Search for the cell housing the specified text and yield its (x, y) center coordinate. 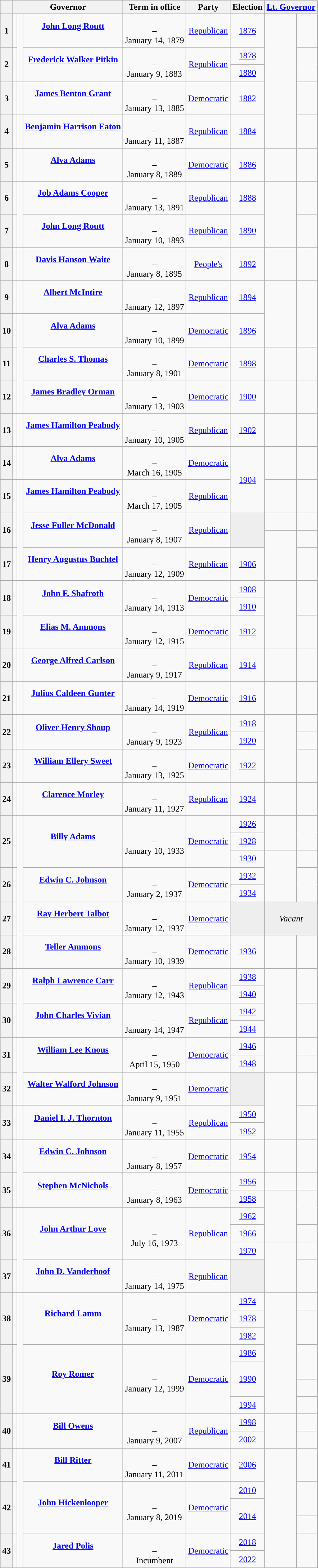
–January 8, 1901 (155, 363)
Richard Lamm (73, 1318)
Billy Adams (73, 841)
Frederick Walker Pitkin (73, 64)
4 (6, 131)
–January 9, 2007 (155, 1431)
Oliver Henry Shoup (73, 732)
37 (6, 1276)
John Arthur Love (73, 1233)
Ralph Lawrence Carr (73, 986)
1918 (247, 723)
–January 12, 1937 (155, 919)
–January 14, 1947 (155, 1020)
–January 12, 1999 (155, 1379)
5 (6, 165)
1966 (247, 1233)
23 (6, 766)
–January 10, 1905 (155, 430)
1900 (247, 397)
James Benton Grant (73, 98)
1940 (247, 994)
Job Adams Cooper (73, 198)
–January 9, 1923 (155, 732)
1974 (247, 1301)
1904 (247, 480)
24 (6, 799)
–January 11, 1887 (155, 131)
33 (6, 1122)
29 (6, 986)
2010 (247, 1490)
–January 14, 1879 (155, 31)
Stephen McNichols (73, 1190)
Walter Walford Johnson (73, 1089)
1898 (247, 363)
1952 (247, 1131)
Jared Polis (73, 1550)
10 (6, 330)
–January 8, 1907 (155, 530)
40 (6, 1431)
–January 12, 1909 (155, 564)
1902 (247, 430)
–January 2, 1937 (155, 885)
Bill Owens (73, 1431)
Albert McIntire (73, 297)
35 (6, 1190)
3 (6, 98)
1878 (247, 56)
Davis Hanson Waite (73, 264)
–January 9, 1883 (155, 64)
–January 11, 1927 (155, 799)
–January 14, 1919 (155, 698)
7 (6, 231)
George Alfred Carlson (73, 665)
1884 (247, 131)
1932 (247, 876)
John Hickenlooper (73, 1507)
1922 (247, 766)
1978 (247, 1318)
–January 13, 1885 (155, 98)
–January 10, 1893 (155, 231)
1912 (247, 632)
1924 (247, 799)
–Incumbent (155, 1550)
1906 (247, 564)
1986 (247, 1353)
John D. Vanderhoof (73, 1276)
1880 (247, 73)
18 (6, 598)
17 (6, 564)
19 (6, 632)
Party (208, 7)
43 (6, 1550)
James Bradley Orman (73, 397)
1990 (247, 1379)
1962 (247, 1216)
21 (6, 698)
31 (6, 1055)
Election (247, 7)
20 (6, 665)
1938 (247, 977)
1950 (247, 1114)
–July 16, 1973 (155, 1233)
John F. Shafroth (73, 598)
–January 8, 1895 (155, 264)
–January 9, 1917 (155, 665)
William Lee Knous (73, 1055)
–January 13, 1903 (155, 397)
Benjamin Harrison Eaton (73, 131)
25 (6, 841)
–January 11, 2011 (155, 1465)
1934 (247, 893)
Daniel I. J. Thornton (73, 1122)
Vacant (291, 919)
–January 12, 1915 (155, 632)
8 (6, 264)
John Charles Vivian (73, 1020)
–January 13, 1925 (155, 766)
41 (6, 1465)
2014 (247, 1516)
1926 (247, 824)
William Ellery Sweet (73, 766)
15 (6, 496)
11 (6, 363)
Jesse Fuller McDonald (73, 530)
Term in office (155, 7)
12 (6, 397)
People's (208, 264)
1896 (247, 330)
1892 (247, 264)
1876 (247, 31)
–January 12, 1943 (155, 986)
27 (6, 919)
2 (6, 64)
–January 9, 1951 (155, 1089)
42 (6, 1507)
32 (6, 1089)
–April 15, 1950 (155, 1055)
1930 (247, 859)
6 (6, 198)
1944 (247, 1029)
–January 8, 2019 (155, 1507)
39 (6, 1379)
1888 (247, 198)
Bill Ritter (73, 1465)
28 (6, 952)
1886 (247, 165)
2022 (247, 1559)
1948 (247, 1063)
1998 (247, 1422)
1954 (247, 1156)
Ray Herbert Talbot (73, 919)
–January 12, 1897 (155, 297)
1994 (247, 1405)
–January 8, 1889 (155, 165)
30 (6, 1020)
22 (6, 732)
Lt. Governor (291, 7)
1982 (247, 1336)
1910 (247, 607)
1958 (247, 1199)
–January 8, 1957 (155, 1156)
1956 (247, 1181)
1890 (247, 231)
–January 14, 1913 (155, 598)
Henry Augustus Buchtel (73, 564)
–January 11, 1955 (155, 1122)
Roy Romer (73, 1379)
1 (6, 31)
38 (6, 1318)
1894 (247, 297)
16 (6, 530)
–January 10, 1933 (155, 841)
1916 (247, 698)
–March 17, 1905 (155, 496)
Charles S. Thomas (73, 363)
14 (6, 463)
Elias M. Ammons (73, 632)
2018 (247, 1542)
1914 (247, 665)
1882 (247, 98)
34 (6, 1156)
Teller Ammons (73, 952)
–January 8, 1963 (155, 1190)
1920 (247, 741)
13 (6, 430)
1942 (247, 1011)
–January 13, 1987 (155, 1318)
1936 (247, 952)
–March 16, 1905 (155, 463)
Clarence Morley (73, 799)
1946 (247, 1046)
–January 14, 1975 (155, 1276)
1908 (247, 589)
Governor (68, 7)
2006 (247, 1465)
–January 13, 1891 (155, 198)
36 (6, 1233)
2002 (247, 1439)
1970 (247, 1251)
–January 10, 1899 (155, 330)
1928 (247, 841)
9 (6, 297)
–January 10, 1939 (155, 952)
Julius Caldeen Gunter (73, 698)
26 (6, 885)
